Return (X, Y) of the center of cell containing provided text 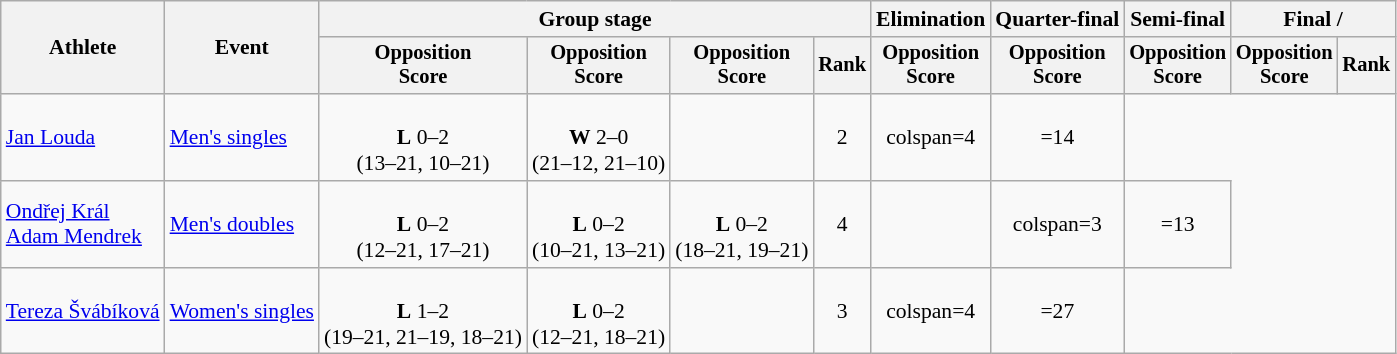
=14 (1057, 138)
Group stage (595, 19)
Men's singles (242, 138)
Athlete (83, 48)
Elimination (930, 19)
L 0–2(18–21, 19–21) (742, 224)
Final / (1313, 19)
L 0–2(13–21, 10–21) (423, 138)
Semi-final (1178, 19)
Jan Louda (83, 138)
2 (842, 138)
W 2–0(21–12, 21–10) (598, 138)
Men's doubles (242, 224)
L 0–2(10–21, 13–21) (598, 224)
4 (842, 224)
Quarter-final (1057, 19)
colspan=4 (930, 138)
Event (242, 48)
Ondřej KrálAdam Mendrek (83, 224)
colspan=3 (1057, 224)
L 0–2(12–21, 17–21) (423, 224)
=13 (1178, 224)
